Output the (X, Y) coordinate of the center of the cell containing the given text.  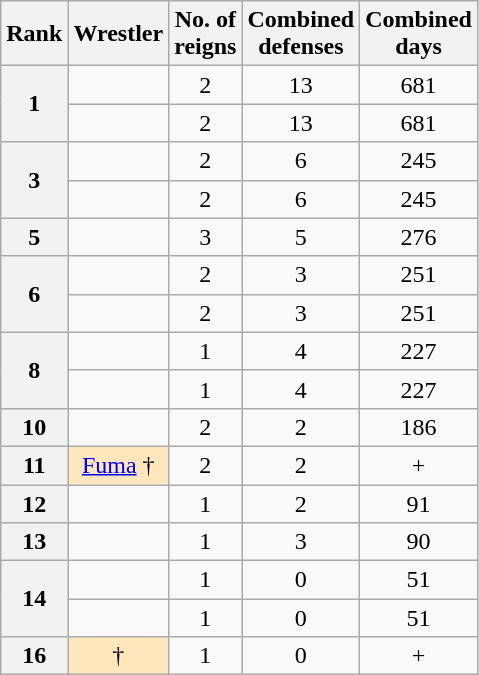
186 (419, 427)
10 (34, 427)
Fuma † (118, 465)
† (118, 656)
12 (34, 503)
14 (34, 599)
Wrestler (118, 34)
8 (34, 370)
No. ofreigns (206, 34)
11 (34, 465)
90 (419, 542)
Combineddays (419, 34)
Rank (34, 34)
Combineddefenses (301, 34)
91 (419, 503)
16 (34, 656)
276 (419, 237)
